Return the [x, y] coordinate for the center point of the cell that contains the specified text.  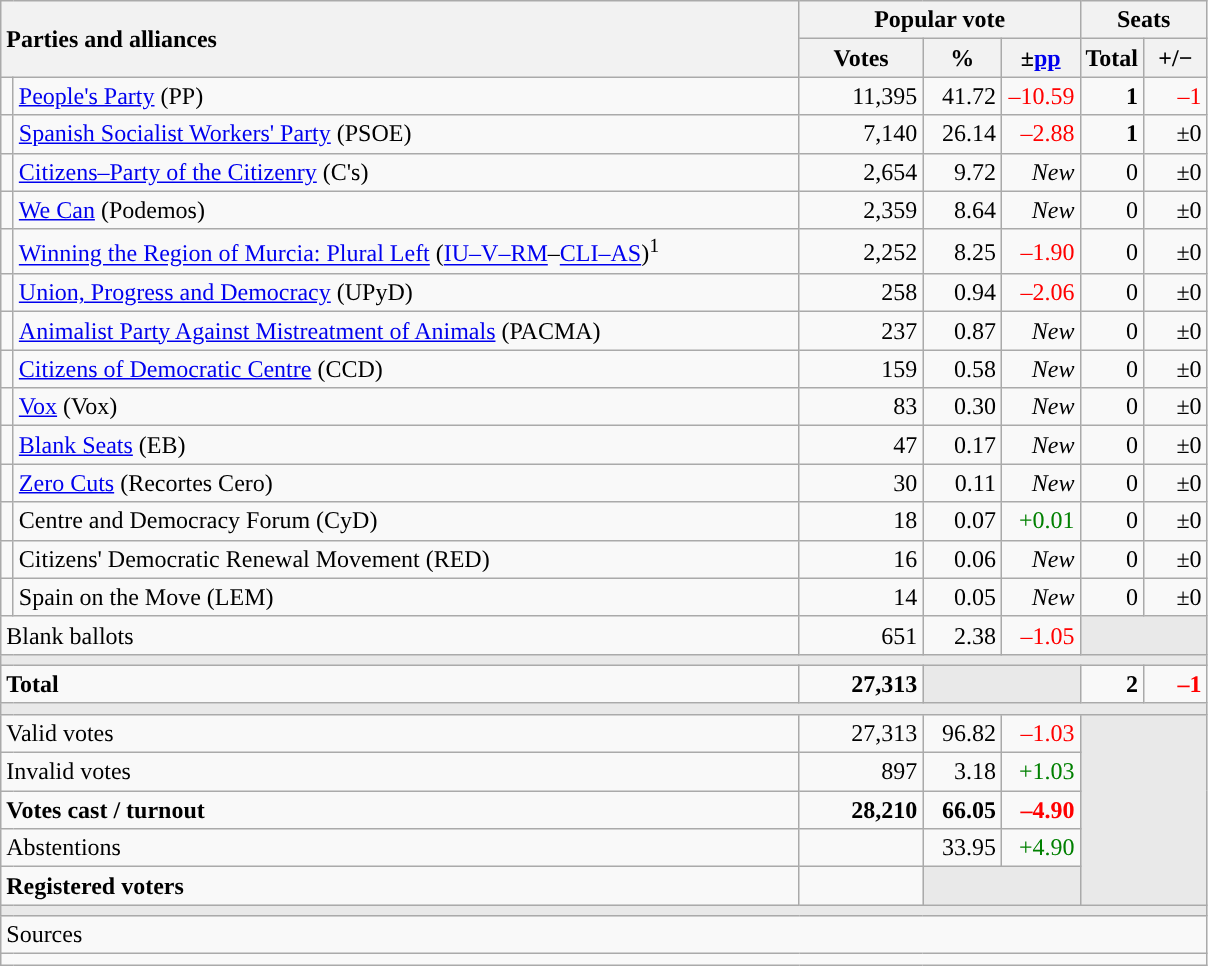
Winning the Region of Murcia: Plural Left (IU–V–RM–CLI–AS)1 [406, 252]
11,395 [861, 96]
2,654 [861, 172]
0.58 [962, 369]
Citizens–Party of the Citizenry (C's) [406, 172]
Citizens of Democratic Centre (CCD) [406, 369]
Blank ballots [400, 635]
41.72 [962, 96]
–1.05 [1040, 635]
30 [861, 483]
–2.06 [1040, 293]
Seats [1144, 20]
Valid votes [400, 733]
7,140 [861, 134]
2.38 [962, 635]
Registered voters [400, 886]
26.14 [962, 134]
159 [861, 369]
47 [861, 445]
Citizens' Democratic Renewal Movement (RED) [406, 559]
Zero Cuts (Recortes Cero) [406, 483]
258 [861, 293]
Vox (Vox) [406, 407]
We Can (Podemos) [406, 210]
Parties and alliances [400, 39]
0.30 [962, 407]
0.07 [962, 521]
–4.90 [1040, 810]
897 [861, 772]
+/− [1176, 58]
Blank Seats (EB) [406, 445]
People's Party (PP) [406, 96]
2,359 [861, 210]
237 [861, 331]
0.11 [962, 483]
Votes cast / turnout [400, 810]
8.25 [962, 252]
96.82 [962, 733]
18 [861, 521]
–1.03 [1040, 733]
+4.90 [1040, 848]
28,210 [861, 810]
Invalid votes [400, 772]
2,252 [861, 252]
83 [861, 407]
Sources [604, 935]
66.05 [962, 810]
0.05 [962, 597]
Spanish Socialist Workers' Party (PSOE) [406, 134]
0.94 [962, 293]
+0.01 [1040, 521]
–2.88 [1040, 134]
16 [861, 559]
2 [1112, 684]
8.64 [962, 210]
Popular vote [940, 20]
Animalist Party Against Mistreatment of Animals (PACMA) [406, 331]
+1.03 [1040, 772]
0.17 [962, 445]
% [962, 58]
Abstentions [400, 848]
–1.90 [1040, 252]
–10.59 [1040, 96]
0.06 [962, 559]
33.95 [962, 848]
Spain on the Move (LEM) [406, 597]
9.72 [962, 172]
±pp [1040, 58]
651 [861, 635]
14 [861, 597]
Union, Progress and Democracy (UPyD) [406, 293]
3.18 [962, 772]
Centre and Democracy Forum (CyD) [406, 521]
0.87 [962, 331]
Votes [861, 58]
